Pinpoint the cell where the given text exists, returning its (x, y) midpoint coordinate. 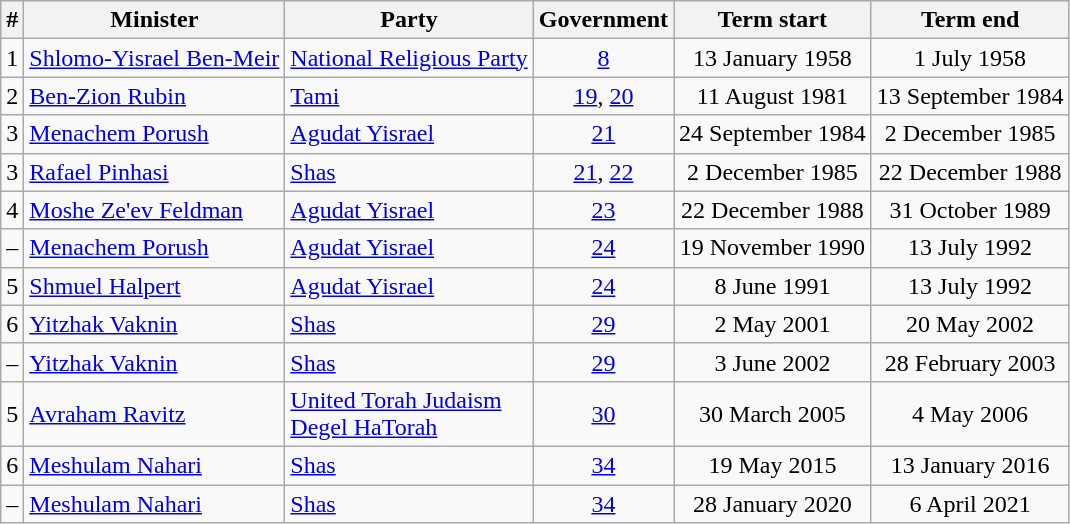
Minister (154, 20)
8 June 1991 (773, 286)
Moshe Ze'ev Feldman (154, 210)
11 August 1981 (773, 96)
6 April 2021 (970, 503)
Term start (773, 20)
National Religious Party (409, 58)
28 February 2003 (970, 362)
13 September 1984 (970, 96)
Party (409, 20)
Ben-Zion Rubin (154, 96)
28 January 2020 (773, 503)
31 October 1989 (970, 210)
19 November 1990 (773, 248)
Shlomo-Yisrael Ben-Meir (154, 58)
Avraham Ravitz (154, 414)
Term end (970, 20)
19 May 2015 (773, 465)
1 (12, 58)
1 July 1958 (970, 58)
4 (12, 210)
23 (603, 210)
21 (603, 134)
8 (603, 58)
2 (12, 96)
3 June 2002 (773, 362)
13 January 1958 (773, 58)
4 May 2006 (970, 414)
30 March 2005 (773, 414)
21, 22 (603, 172)
20 May 2002 (970, 324)
30 (603, 414)
# (12, 20)
Tami (409, 96)
United Torah JudaismDegel HaTorah (409, 414)
Rafael Pinhasi (154, 172)
2 May 2001 (773, 324)
Shmuel Halpert (154, 286)
19, 20 (603, 96)
Government (603, 20)
13 January 2016 (970, 465)
24 September 1984 (773, 134)
